Search for the cell housing the specified text and yield its (X, Y) center coordinate. 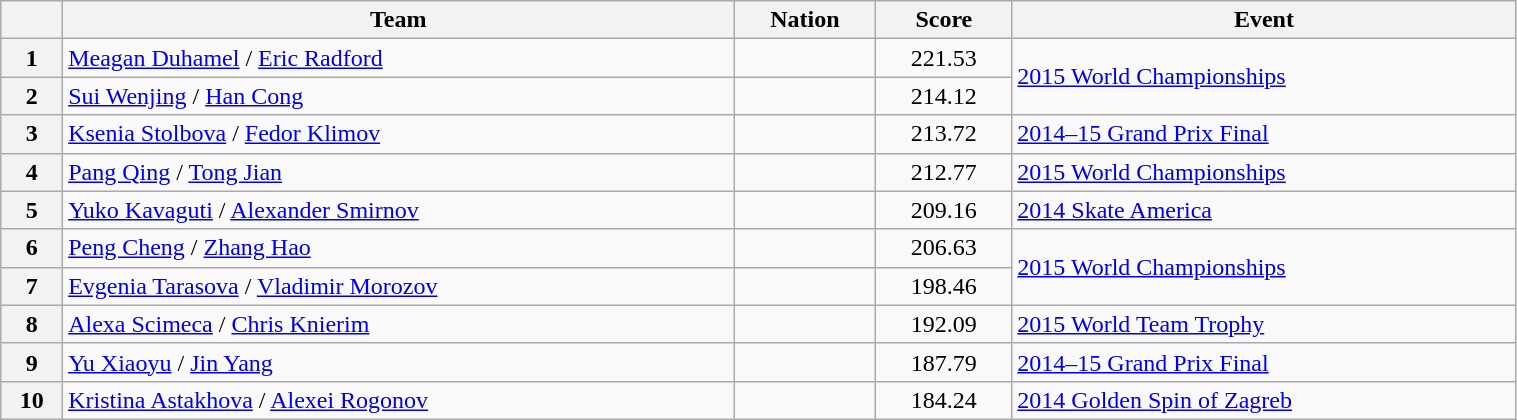
9 (32, 362)
214.12 (944, 96)
1 (32, 58)
2 (32, 96)
198.46 (944, 286)
6 (32, 248)
2014 Skate America (1264, 210)
Meagan Duhamel / Eric Radford (398, 58)
5 (32, 210)
Evgenia Tarasova / Vladimir Morozov (398, 286)
7 (32, 286)
8 (32, 324)
4 (32, 172)
Alexa Scimeca / Chris Knierim (398, 324)
187.79 (944, 362)
Team (398, 20)
Sui Wenjing / Han Cong (398, 96)
3 (32, 134)
Kristina Astakhova / Alexei Rogonov (398, 400)
221.53 (944, 58)
2014 Golden Spin of Zagreb (1264, 400)
Ksenia Stolbova / Fedor Klimov (398, 134)
192.09 (944, 324)
212.77 (944, 172)
Peng Cheng / Zhang Hao (398, 248)
206.63 (944, 248)
209.16 (944, 210)
Yuko Kavaguti / Alexander Smirnov (398, 210)
213.72 (944, 134)
10 (32, 400)
2015 World Team Trophy (1264, 324)
Nation (805, 20)
Event (1264, 20)
184.24 (944, 400)
Pang Qing / Tong Jian (398, 172)
Score (944, 20)
Yu Xiaoyu / Jin Yang (398, 362)
